Pinpoint the cell where the given text exists, returning its [x, y] midpoint coordinate. 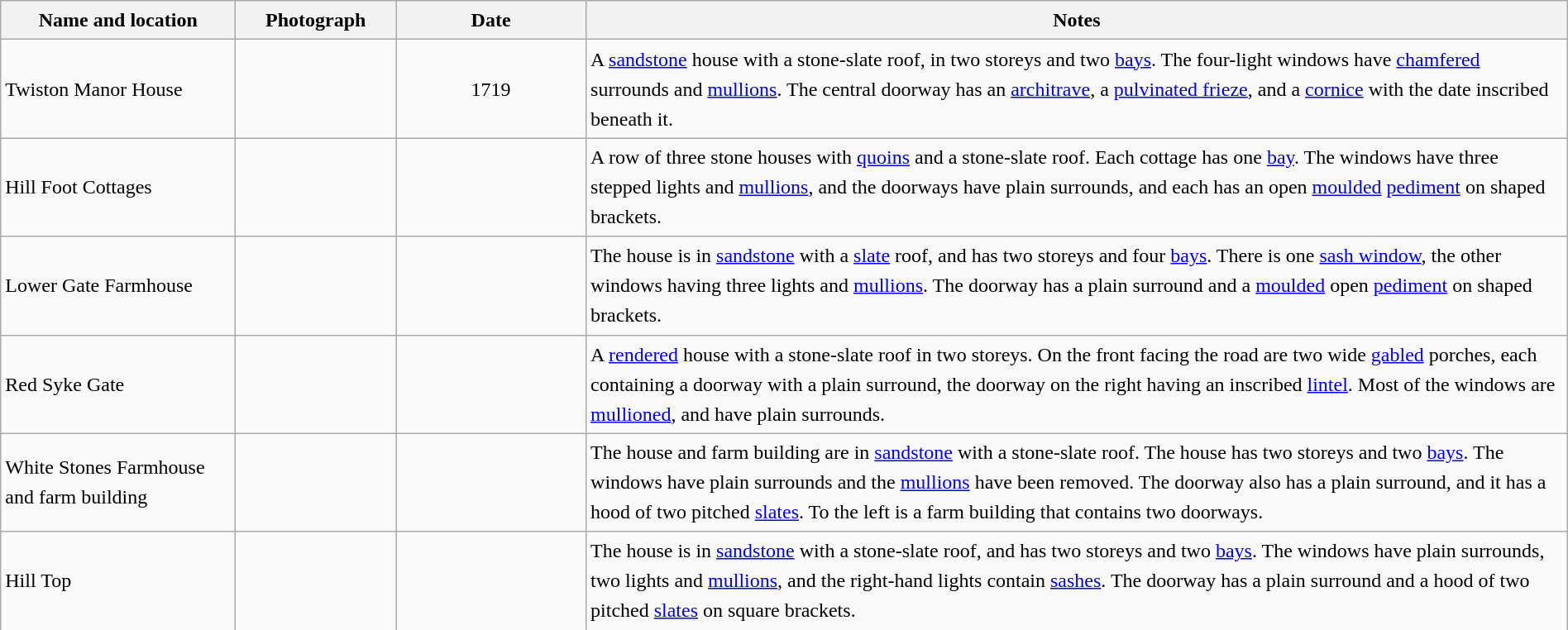
Hill Top [118, 580]
Name and location [118, 20]
1719 [491, 89]
Red Syke Gate [118, 384]
Twiston Manor House [118, 89]
Photograph [316, 20]
White Stones Farmhouse and farm building [118, 483]
Notes [1077, 20]
Date [491, 20]
Hill Foot Cottages [118, 187]
Lower Gate Farmhouse [118, 286]
